Return [x, y] of the center of cell containing provided text 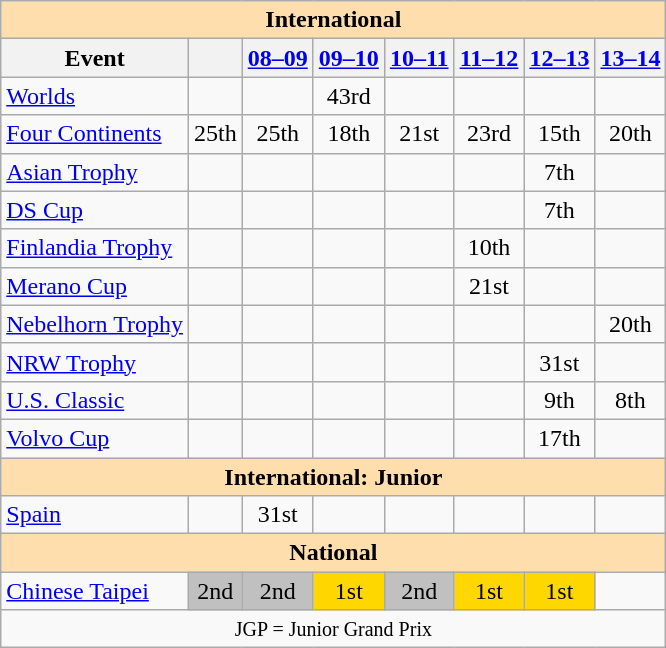
23rd [489, 134]
8th [630, 400]
Asian Trophy [95, 172]
JGP = Junior Grand Prix [334, 629]
18th [348, 134]
10th [489, 248]
Finlandia Trophy [95, 248]
Nebelhorn Trophy [95, 324]
Four Continents [95, 134]
12–13 [560, 58]
13–14 [630, 58]
11–12 [489, 58]
08–09 [278, 58]
International: Junior [334, 477]
Chinese Taipei [95, 591]
10–11 [419, 58]
17th [560, 438]
Volvo Cup [95, 438]
NRW Trophy [95, 362]
15th [560, 134]
International [334, 20]
DS Cup [95, 210]
Worlds [95, 96]
Event [95, 58]
U.S. Classic [95, 400]
09–10 [348, 58]
Merano Cup [95, 286]
Spain [95, 515]
National [334, 553]
43rd [348, 96]
9th [560, 400]
